Return the (x, y) coordinate for the center point of the cell that contains the specified text.  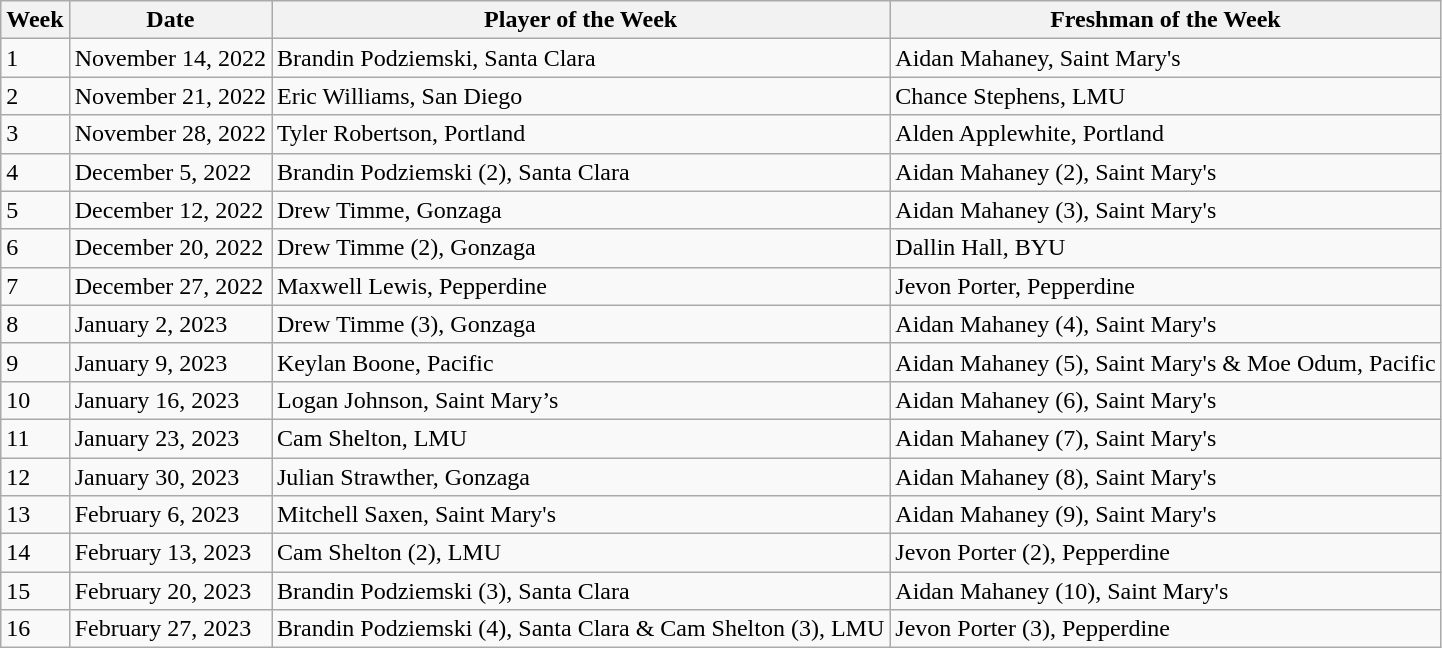
Aidan Mahaney (9), Saint Mary's (1166, 515)
December 20, 2022 (170, 248)
Jevon Porter (3), Pepperdine (1166, 629)
Jevon Porter (2), Pepperdine (1166, 553)
Player of the Week (581, 20)
Aidan Mahaney, Saint Mary's (1166, 58)
January 30, 2023 (170, 477)
8 (35, 324)
Logan Johnson, Saint Mary’s (581, 400)
Cam Shelton (2), LMU (581, 553)
9 (35, 362)
Aidan Mahaney (8), Saint Mary's (1166, 477)
Brandin Podziemski (3), Santa Clara (581, 591)
13 (35, 515)
Brandin Podziemski, Santa Clara (581, 58)
January 2, 2023 (170, 324)
15 (35, 591)
6 (35, 248)
10 (35, 400)
Cam Shelton, LMU (581, 438)
Brandin Podziemski (2), Santa Clara (581, 172)
Eric Williams, San Diego (581, 96)
December 12, 2022 (170, 210)
Dallin Hall, BYU (1166, 248)
16 (35, 629)
Tyler Robertson, Portland (581, 134)
Chance Stephens, LMU (1166, 96)
Aidan Mahaney (4), Saint Mary's (1166, 324)
December 27, 2022 (170, 286)
7 (35, 286)
November 14, 2022 (170, 58)
Aidan Mahaney (6), Saint Mary's (1166, 400)
14 (35, 553)
Alden Applewhite, Portland (1166, 134)
Julian Strawther, Gonzaga (581, 477)
12 (35, 477)
Drew Timme (2), Gonzaga (581, 248)
February 13, 2023 (170, 553)
February 20, 2023 (170, 591)
3 (35, 134)
2 (35, 96)
January 9, 2023 (170, 362)
Mitchell Saxen, Saint Mary's (581, 515)
November 21, 2022 (170, 96)
Aidan Mahaney (2), Saint Mary's (1166, 172)
Jevon Porter, Pepperdine (1166, 286)
Brandin Podziemski (4), Santa Clara & Cam Shelton (3), LMU (581, 629)
11 (35, 438)
5 (35, 210)
December 5, 2022 (170, 172)
Aidan Mahaney (10), Saint Mary's (1166, 591)
February 27, 2023 (170, 629)
Date (170, 20)
Aidan Mahaney (7), Saint Mary's (1166, 438)
January 23, 2023 (170, 438)
Aidan Mahaney (3), Saint Mary's (1166, 210)
Maxwell Lewis, Pepperdine (581, 286)
November 28, 2022 (170, 134)
January 16, 2023 (170, 400)
Drew Timme, Gonzaga (581, 210)
Week (35, 20)
Keylan Boone, Pacific (581, 362)
1 (35, 58)
Aidan Mahaney (5), Saint Mary's & Moe Odum, Pacific (1166, 362)
4 (35, 172)
Freshman of the Week (1166, 20)
February 6, 2023 (170, 515)
Drew Timme (3), Gonzaga (581, 324)
